Pinpoint the cell where the given text exists, returning its [x, y] midpoint coordinate. 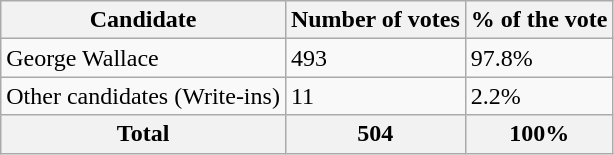
100% [539, 134]
11 [375, 96]
Other candidates (Write-ins) [144, 96]
% of the vote [539, 20]
George Wallace [144, 58]
504 [375, 134]
97.8% [539, 58]
2.2% [539, 96]
Candidate [144, 20]
Total [144, 134]
Number of votes [375, 20]
493 [375, 58]
